Identify which cell holds the provided text, then report its (X, Y) central coordinate. 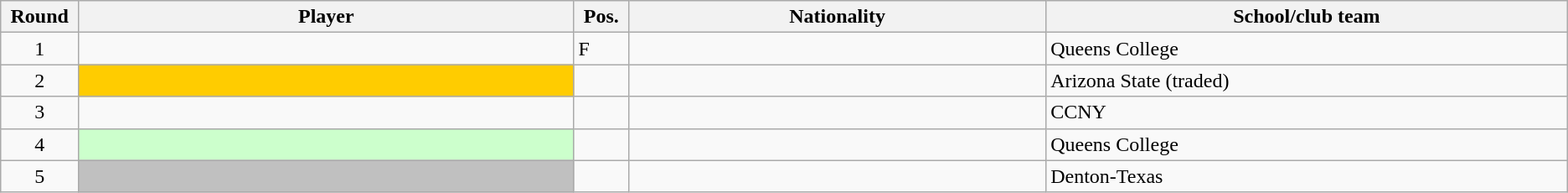
Denton-Texas (1307, 176)
1 (40, 49)
Pos. (601, 17)
F (601, 49)
Nationality (838, 17)
CCNY (1307, 112)
Round (40, 17)
2 (40, 81)
School/club team (1307, 17)
3 (40, 112)
4 (40, 144)
5 (40, 176)
Player (327, 17)
Arizona State (traded) (1307, 81)
